Pinpoint the cell where the given text exists, returning its (X, Y) midpoint coordinate. 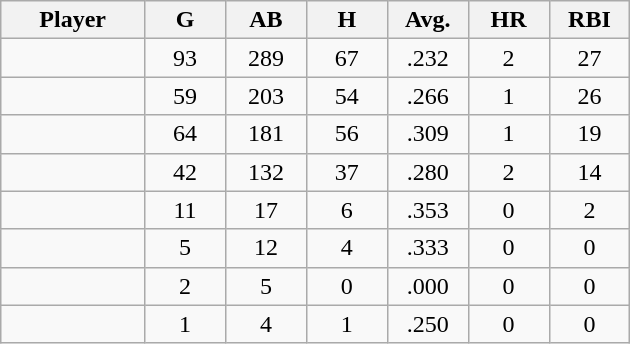
.250 (428, 324)
.309 (428, 134)
93 (186, 58)
.333 (428, 248)
RBI (590, 20)
26 (590, 96)
17 (266, 210)
56 (346, 134)
HR (508, 20)
12 (266, 248)
6 (346, 210)
37 (346, 172)
14 (590, 172)
.280 (428, 172)
AB (266, 20)
19 (590, 134)
59 (186, 96)
G (186, 20)
27 (590, 58)
54 (346, 96)
64 (186, 134)
132 (266, 172)
Avg. (428, 20)
11 (186, 210)
289 (266, 58)
42 (186, 172)
67 (346, 58)
Player (73, 20)
.232 (428, 58)
.353 (428, 210)
181 (266, 134)
.000 (428, 286)
.266 (428, 96)
H (346, 20)
203 (266, 96)
